From the cell containing the given text, extract its center point as [x, y] coordinate. 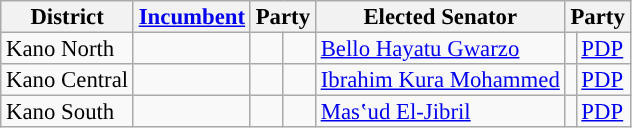
District [68, 17]
Masʽud El-Jibril [440, 112]
Elected Senator [440, 17]
Kano North [68, 49]
Incumbent [192, 17]
Kano Central [68, 80]
Ibrahim Kura Mohammed [440, 80]
Kano South [68, 112]
Bello Hayatu Gwarzo [440, 49]
